From the cell containing the given text, extract its center point as (X, Y) coordinate. 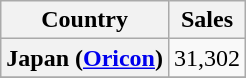
31,302 (206, 58)
Japan (Oricon) (85, 58)
Country (85, 20)
Sales (206, 20)
